Extract the (x, y) coordinate from the center of the cell holding the provided text.  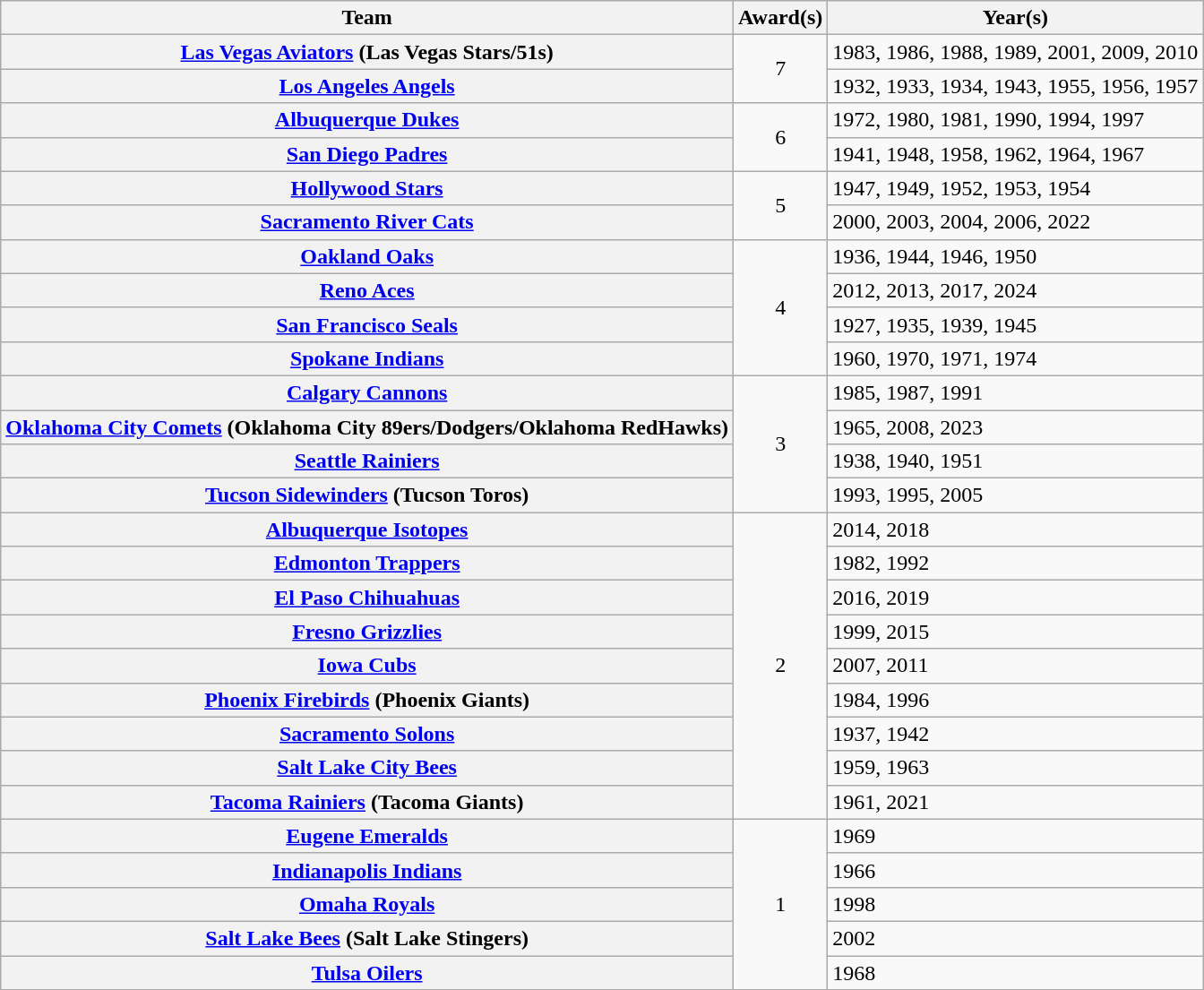
1985, 1987, 1991 (1016, 392)
1968 (1016, 972)
1941, 1948, 1958, 1962, 1964, 1967 (1016, 154)
1983, 1986, 1988, 1989, 2001, 2009, 2010 (1016, 52)
2012, 2013, 2017, 2024 (1016, 290)
1984, 1996 (1016, 700)
El Paso Chihuahuas (367, 598)
Albuquerque Dukes (367, 120)
1927, 1935, 1939, 1945 (1016, 324)
1982, 1992 (1016, 564)
5 (781, 205)
Tacoma Rainiers (Tacoma Giants) (367, 802)
1960, 1970, 1971, 1974 (1016, 358)
1999, 2015 (1016, 632)
Tulsa Oilers (367, 972)
2016, 2019 (1016, 598)
Team (367, 18)
Iowa Cubs (367, 666)
Albuquerque Isotopes (367, 529)
1969 (1016, 836)
Oklahoma City Comets (Oklahoma City 89ers/Dodgers/Oklahoma RedHawks) (367, 427)
Salt Lake Bees (Salt Lake Stingers) (367, 938)
4 (781, 307)
1965, 2008, 2023 (1016, 427)
Seattle Rainiers (367, 461)
3 (781, 443)
2000, 2003, 2004, 2006, 2022 (1016, 222)
Los Angeles Angels (367, 86)
2 (781, 667)
1961, 2021 (1016, 802)
2014, 2018 (1016, 529)
Year(s) (1016, 18)
Las Vegas Aviators (Las Vegas Stars/51s) (367, 52)
San Diego Padres (367, 154)
1 (781, 904)
1938, 1940, 1951 (1016, 461)
Oakland Oaks (367, 256)
2007, 2011 (1016, 666)
Phoenix Firebirds (Phoenix Giants) (367, 700)
San Francisco Seals (367, 324)
Reno Aces (367, 290)
Sacramento Solons (367, 734)
Salt Lake City Bees (367, 768)
Sacramento River Cats (367, 222)
1947, 1949, 1952, 1953, 1954 (1016, 188)
1972, 1980, 1981, 1990, 1994, 1997 (1016, 120)
Indianapolis Indians (367, 870)
Spokane Indians (367, 358)
6 (781, 137)
1966 (1016, 870)
Eugene Emeralds (367, 836)
Tucson Sidewinders (Tucson Toros) (367, 495)
2002 (1016, 938)
1932, 1933, 1934, 1943, 1955, 1956, 1957 (1016, 86)
7 (781, 69)
1959, 1963 (1016, 768)
Fresno Grizzlies (367, 632)
Edmonton Trappers (367, 564)
Hollywood Stars (367, 188)
Award(s) (781, 18)
1993, 1995, 2005 (1016, 495)
1937, 1942 (1016, 734)
Calgary Cannons (367, 392)
Omaha Royals (367, 904)
1998 (1016, 904)
1936, 1944, 1946, 1950 (1016, 256)
